Detect which cell encompasses the target text, then output its (X, Y) center coordinate. 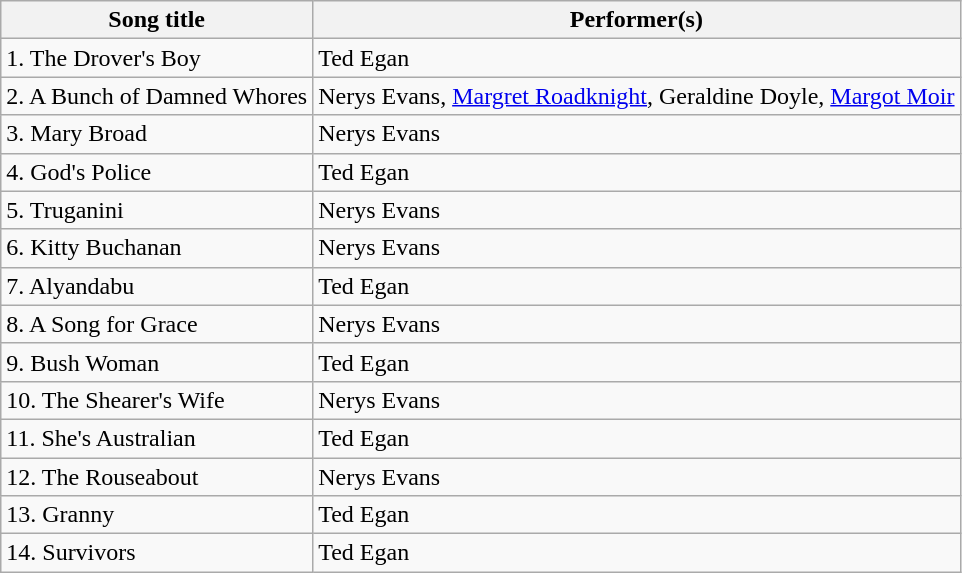
10. The Shearer's Wife (157, 400)
Nerys Evans, Margret Roadknight, Geraldine Doyle, Margot Moir (636, 96)
13. Granny (157, 515)
2. A Bunch of Damned Whores (157, 96)
6. Kitty Buchanan (157, 248)
3. Mary Broad (157, 134)
Performer(s) (636, 20)
11. She's Australian (157, 438)
1. The Drover's Boy (157, 58)
Song title (157, 20)
14. Survivors (157, 553)
12. The Rouseabout (157, 477)
8. A Song for Grace (157, 324)
7. Alyandabu (157, 286)
9. Bush Woman (157, 362)
5. Truganini (157, 210)
4. God's Police (157, 172)
